Determine the [X, Y] coordinate at the center of the cell enclosing the given text.  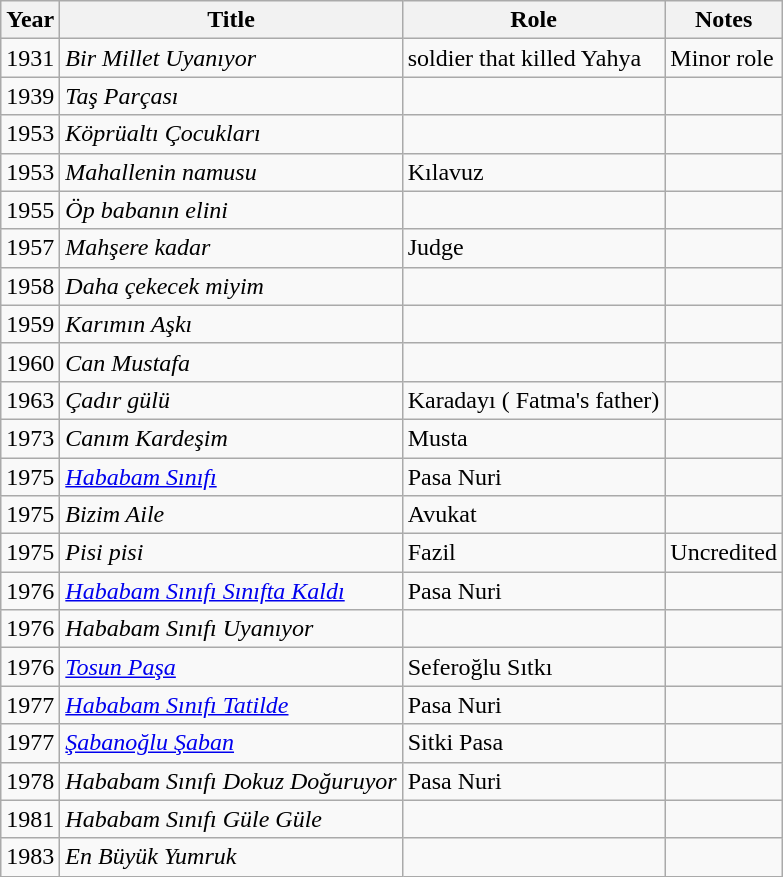
Karımın Aşkı [231, 324]
1963 [30, 400]
En Büyük Yumruk [231, 857]
Şabanoğlu Şaban [231, 743]
1957 [30, 248]
soldier that killed Yahya [534, 58]
Hababam Sınıfı [231, 477]
Role [534, 20]
Taş Parçası [231, 96]
Bizim Aile [231, 515]
Seferoğlu Sıtkı [534, 667]
1960 [30, 362]
1959 [30, 324]
1939 [30, 96]
Sitki Pasa [534, 743]
Bir Millet Uyanıyor [231, 58]
Tosun Paşa [231, 667]
Canım Kardeşim [231, 438]
Mahşere kadar [231, 248]
Hababam Sınıfı Güle Güle [231, 819]
Daha çekecek miyim [231, 286]
1978 [30, 781]
Öp babanın elini [231, 210]
Notes [724, 20]
Title [231, 20]
Mahallenin namusu [231, 172]
Year [30, 20]
Avukat [534, 515]
Hababam Sınıfı Uyanıyor [231, 629]
Minor role [724, 58]
Musta [534, 438]
Uncredited [724, 553]
Fazil [534, 553]
Kılavuz [534, 172]
Judge [534, 248]
Hababam Sınıfı Tatilde [231, 705]
Hababam Sınıfı Sınıfta Kaldı [231, 591]
Karadayı ( Fatma's father) [534, 400]
Köprüaltı Çocukları [231, 134]
1955 [30, 210]
Hababam Sınıfı Dokuz Doğuruyor [231, 781]
Çadır gülü [231, 400]
Can Mustafa [231, 362]
1931 [30, 58]
1958 [30, 286]
Pisi pisi [231, 553]
1981 [30, 819]
1983 [30, 857]
1973 [30, 438]
